Output the [x, y] coordinate of the center of the cell containing the given text.  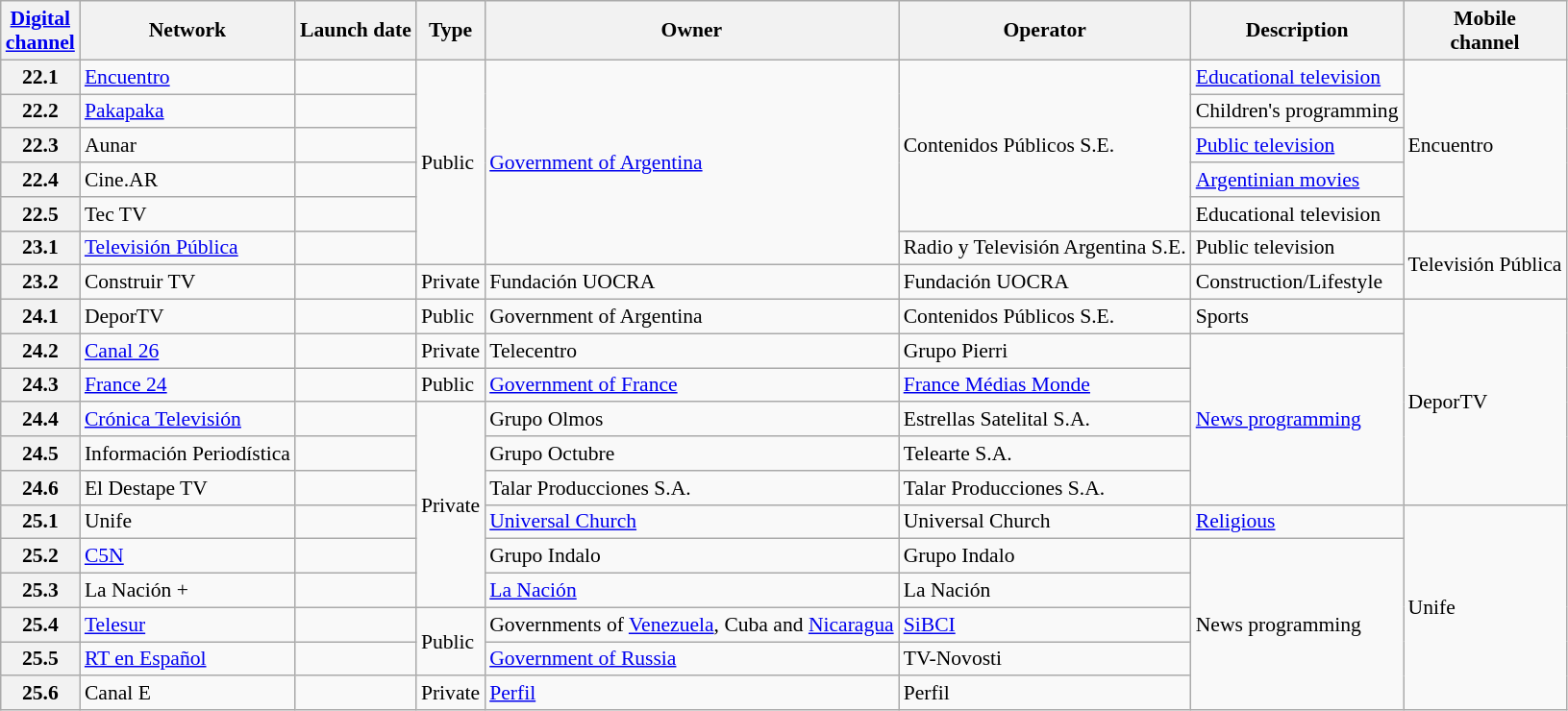
24.3 [40, 385]
Grupo Pierri [1045, 351]
22.1 [40, 77]
25.4 [40, 625]
Crónica Televisión [187, 420]
Telesur [187, 625]
Mobilechannel [1485, 31]
24.1 [40, 317]
Digitalchannel [40, 31]
Grupo Olmos [692, 420]
Launch date [356, 31]
25.2 [40, 556]
Owner [692, 31]
24.4 [40, 420]
Governments of Venezuela, Cuba and Nicaragua [692, 625]
Type [450, 31]
Canal 26 [187, 351]
24.5 [40, 454]
Argentinian movies [1298, 180]
Pakapaka [187, 111]
Description [1298, 31]
France 24 [187, 385]
25.6 [40, 694]
La Nación + [187, 591]
Sports [1298, 317]
Government of France [692, 385]
24.2 [40, 351]
24.6 [40, 488]
Religious [1298, 522]
Government of Russia [692, 659]
Información Periodística [187, 454]
22.4 [40, 180]
Canal E [187, 694]
Aunar [187, 146]
22.2 [40, 111]
Radio y Televisión Argentina S.E. [1045, 248]
Operator [1045, 31]
El Destape TV [187, 488]
22.3 [40, 146]
France Médias Monde [1045, 385]
Tec TV [187, 214]
C5N [187, 556]
Telearte S.A. [1045, 454]
Estrellas Satelital S.A. [1045, 420]
Cine.AR [187, 180]
Children's programming [1298, 111]
SiBCI [1045, 625]
22.5 [40, 214]
25.5 [40, 659]
23.1 [40, 248]
23.2 [40, 282]
25.1 [40, 522]
Construir TV [187, 282]
Grupo Octubre [692, 454]
TV-Novosti [1045, 659]
Construction/Lifestyle [1298, 282]
Network [187, 31]
25.3 [40, 591]
Telecentro [692, 351]
RT en Español [187, 659]
